Provide the (x, y) coordinate of the cell's center where the given text is located.  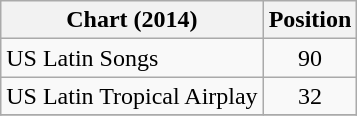
US Latin Tropical Airplay (132, 96)
US Latin Songs (132, 58)
32 (310, 96)
Position (310, 20)
90 (310, 58)
Chart (2014) (132, 20)
